Provide the (X, Y) coordinate of the cell's center where the given text is located.  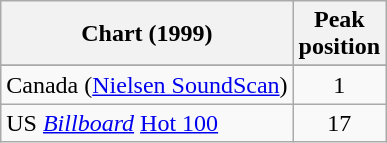
Chart (1999) (147, 34)
Peakposition (339, 34)
1 (339, 85)
17 (339, 123)
US Billboard Hot 100 (147, 123)
Canada (Nielsen SoundScan) (147, 85)
